Provide the (x, y) coordinate of the cell's center where the given text is located.  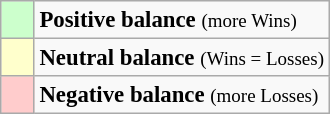
Neutral balance (Wins = Losses) (182, 58)
Negative balance (more Losses) (182, 95)
Positive balance (more Wins) (182, 20)
